Capture the cell that displays the provided text and extract its (x, y) central coordinate. 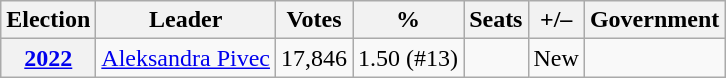
New (556, 58)
Government (654, 20)
Seats (496, 20)
Votes (314, 20)
2022 (48, 58)
Aleksandra Pivec (186, 58)
1.50 (#13) (408, 58)
% (408, 20)
+/– (556, 20)
Leader (186, 20)
17,846 (314, 58)
Election (48, 20)
